Determine the (X, Y) coordinate at the center of the cell enclosing the given text.  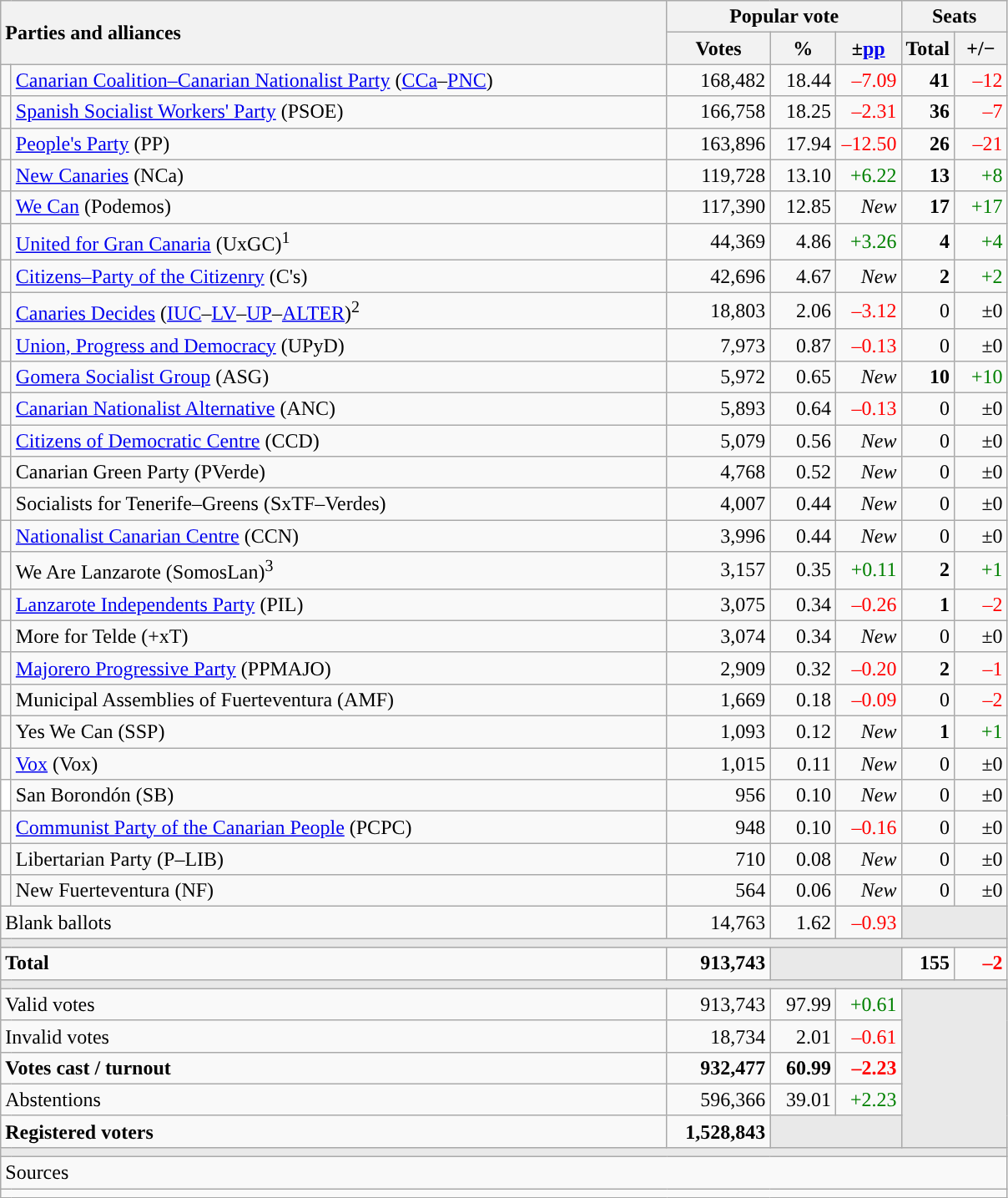
% (803, 48)
+8 (981, 175)
1,015 (718, 764)
Registered voters (334, 1131)
4,768 (718, 473)
San Borondón (SB) (339, 796)
932,477 (718, 1068)
Citizens of Democratic Centre (CCD) (339, 441)
Canarian Coalition–Canarian Nationalist Party (CCa–PNC) (339, 80)
13 (928, 175)
Municipal Assemblies of Fuerteventura (AMF) (339, 700)
New Fuerteventura (NF) (339, 891)
Parties and alliances (334, 33)
18,734 (718, 1036)
0.52 (803, 473)
117,390 (718, 207)
Communist Party of the Canarian People (PCPC) (339, 827)
Votes (718, 48)
0.65 (803, 377)
0.06 (803, 891)
Socialists for Tenerife–Greens (SxTF–Verdes) (339, 504)
1.62 (803, 923)
0.12 (803, 732)
+4 (981, 242)
42,696 (718, 276)
Canarian Nationalist Alternative (ANC) (339, 408)
948 (718, 827)
0.32 (803, 668)
39.01 (803, 1099)
0.87 (803, 345)
–1 (981, 668)
97.99 (803, 1004)
Seats (955, 17)
5,893 (718, 408)
Gomera Socialist Group (ASG) (339, 377)
41 (928, 80)
+10 (981, 377)
Lanzarote Independents Party (PIL) (339, 604)
More for Telde (+xT) (339, 636)
5,079 (718, 441)
–7 (981, 112)
Sources (504, 1173)
4 (928, 242)
Citizens–Party of the Citizenry (C's) (339, 276)
4.67 (803, 276)
Libertarian Party (P–LIB) (339, 859)
We Are Lanzarote (SomosLan)3 (339, 571)
–3.12 (868, 311)
+/− (981, 48)
18.44 (803, 80)
18.25 (803, 112)
18,803 (718, 311)
14,763 (718, 923)
Blank ballots (334, 923)
36 (928, 112)
People's Party (PP) (339, 144)
–12.50 (868, 144)
Vox (Vox) (339, 764)
596,366 (718, 1099)
0.56 (803, 441)
710 (718, 859)
Invalid votes (334, 1036)
119,728 (718, 175)
4.86 (803, 242)
–2.23 (868, 1068)
–0.61 (868, 1036)
0.64 (803, 408)
3,075 (718, 604)
+0.61 (868, 1004)
44,369 (718, 242)
Yes We Can (SSP) (339, 732)
1,669 (718, 700)
7,973 (718, 345)
Canaries Decides (IUC–LV–UP–ALTER)2 (339, 311)
155 (928, 963)
Canarian Green Party (PVerde) (339, 473)
4,007 (718, 504)
564 (718, 891)
2.06 (803, 311)
956 (718, 796)
17.94 (803, 144)
Votes cast / turnout (334, 1068)
–2.31 (868, 112)
2.01 (803, 1036)
0.35 (803, 571)
166,758 (718, 112)
3,157 (718, 571)
+2.23 (868, 1099)
–0.93 (868, 923)
United for Gran Canaria (UxGC)1 (339, 242)
+0.11 (868, 571)
10 (928, 377)
–0.26 (868, 604)
168,482 (718, 80)
26 (928, 144)
–21 (981, 144)
Majorero Progressive Party (PPMAJO) (339, 668)
Nationalist Canarian Centre (CCN) (339, 536)
Abstentions (334, 1099)
12.85 (803, 207)
+3.26 (868, 242)
Valid votes (334, 1004)
2,909 (718, 668)
–12 (981, 80)
–0.20 (868, 668)
0.08 (803, 859)
0.18 (803, 700)
–0.09 (868, 700)
New Canaries (NCa) (339, 175)
Spanish Socialist Workers' Party (PSOE) (339, 112)
1,093 (718, 732)
Popular vote (784, 17)
±pp (868, 48)
5,972 (718, 377)
Union, Progress and Democracy (UPyD) (339, 345)
+17 (981, 207)
13.10 (803, 175)
1,528,843 (718, 1131)
–0.16 (868, 827)
163,896 (718, 144)
17 (928, 207)
3,074 (718, 636)
+6.22 (868, 175)
3,996 (718, 536)
–7.09 (868, 80)
0.11 (803, 764)
+2 (981, 276)
We Can (Podemos) (339, 207)
60.99 (803, 1068)
